From the cell containing the given text, extract its center point as [X, Y] coordinate. 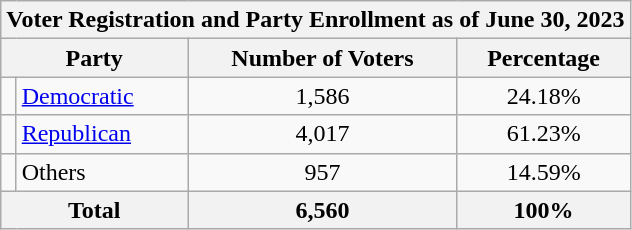
Voter Registration and Party Enrollment as of June 30, 2023 [316, 20]
14.59% [544, 172]
Party [94, 58]
Democratic [102, 96]
Percentage [544, 58]
4,017 [323, 134]
100% [544, 210]
957 [323, 172]
1,586 [323, 96]
6,560 [323, 210]
Total [94, 210]
Republican [102, 134]
Number of Voters [323, 58]
24.18% [544, 96]
Others [102, 172]
61.23% [544, 134]
